From the cell containing the given text, extract its center point as [x, y] coordinate. 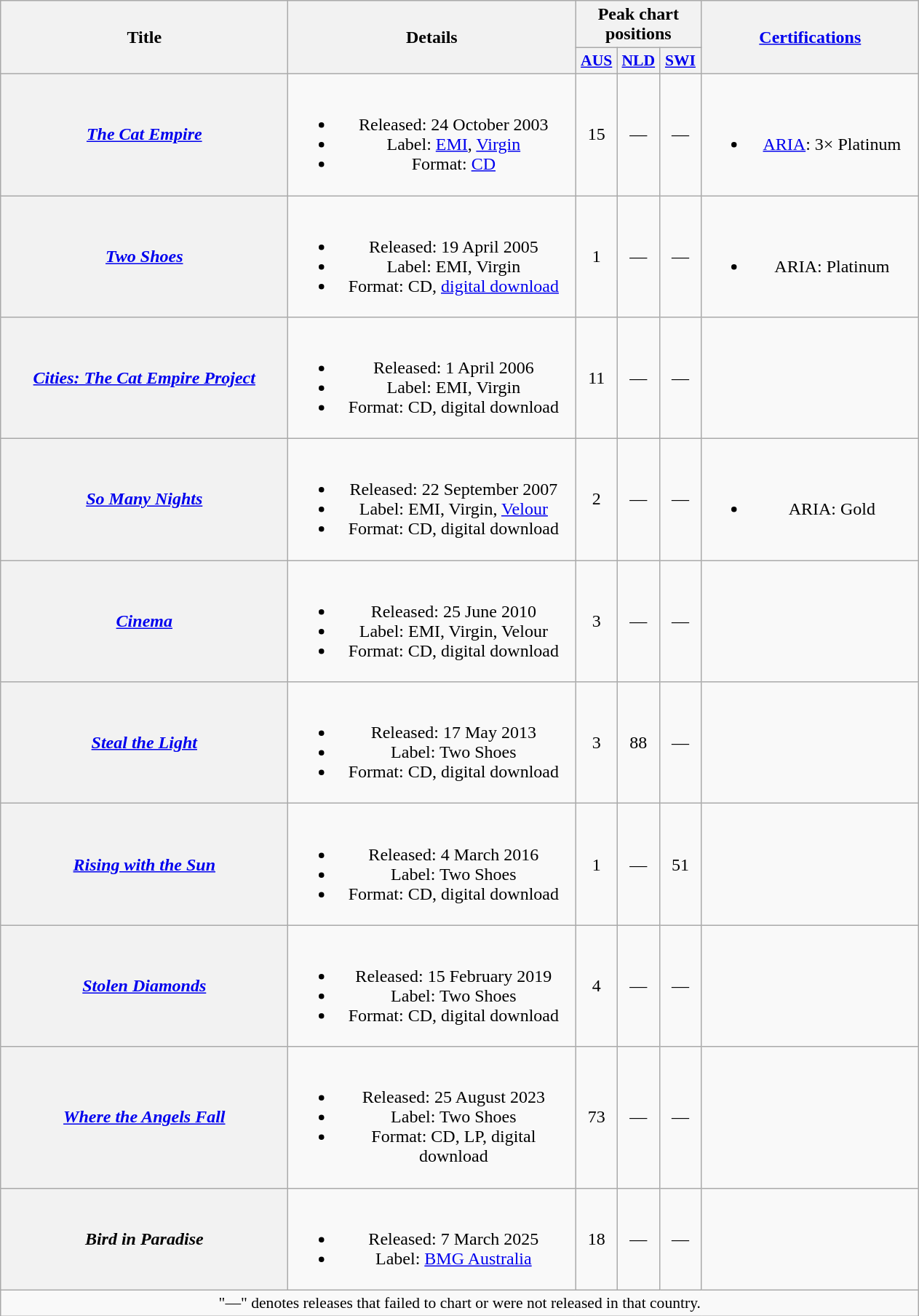
Released: 1 April 2006Label: EMI, VirginFormat: CD, digital download [432, 378]
Released: 24 October 2003Label: EMI, VirginFormat: CD [432, 134]
NLD [639, 61]
Certifications [811, 38]
Stolen Diamonds [144, 986]
"—" denotes releases that failed to chart or were not released in that country. [460, 1303]
Released: 17 May 2013Label: Two ShoesFormat: CD, digital download [432, 742]
Where the Angels Fall [144, 1117]
Released: 15 February 2019Label: Two ShoesFormat: CD, digital download [432, 986]
51 [680, 865]
Released: 22 September 2007Label: EMI, Virgin, VelourFormat: CD, digital download [432, 499]
88 [639, 742]
The Cat Empire [144, 134]
SWI [680, 61]
Rising with the Sun [144, 865]
Released: 4 March 2016Label: Two ShoesFormat: CD, digital download [432, 865]
15 [597, 134]
ARIA: Platinum [811, 256]
73 [597, 1117]
Released: 25 August 2023Label: Two ShoesFormat: CD, LP, digital download [432, 1117]
Two Shoes [144, 256]
Released: 7 March 2025Label: BMG Australia [432, 1239]
Released: 19 April 2005Label: EMI, VirginFormat: CD, digital download [432, 256]
Cinema [144, 622]
Steal the Light [144, 742]
Title [144, 38]
Details [432, 38]
Bird in Paradise [144, 1239]
So Many Nights [144, 499]
Peak chart positions [639, 25]
4 [597, 986]
18 [597, 1239]
AUS [597, 61]
2 [597, 499]
ARIA: 3× Platinum [811, 134]
11 [597, 378]
Cities: The Cat Empire Project [144, 378]
ARIA: Gold [811, 499]
Released: 25 June 2010Label: EMI, Virgin, VelourFormat: CD, digital download [432, 622]
